Output the [x, y] coordinate of the center of the cell containing the given text.  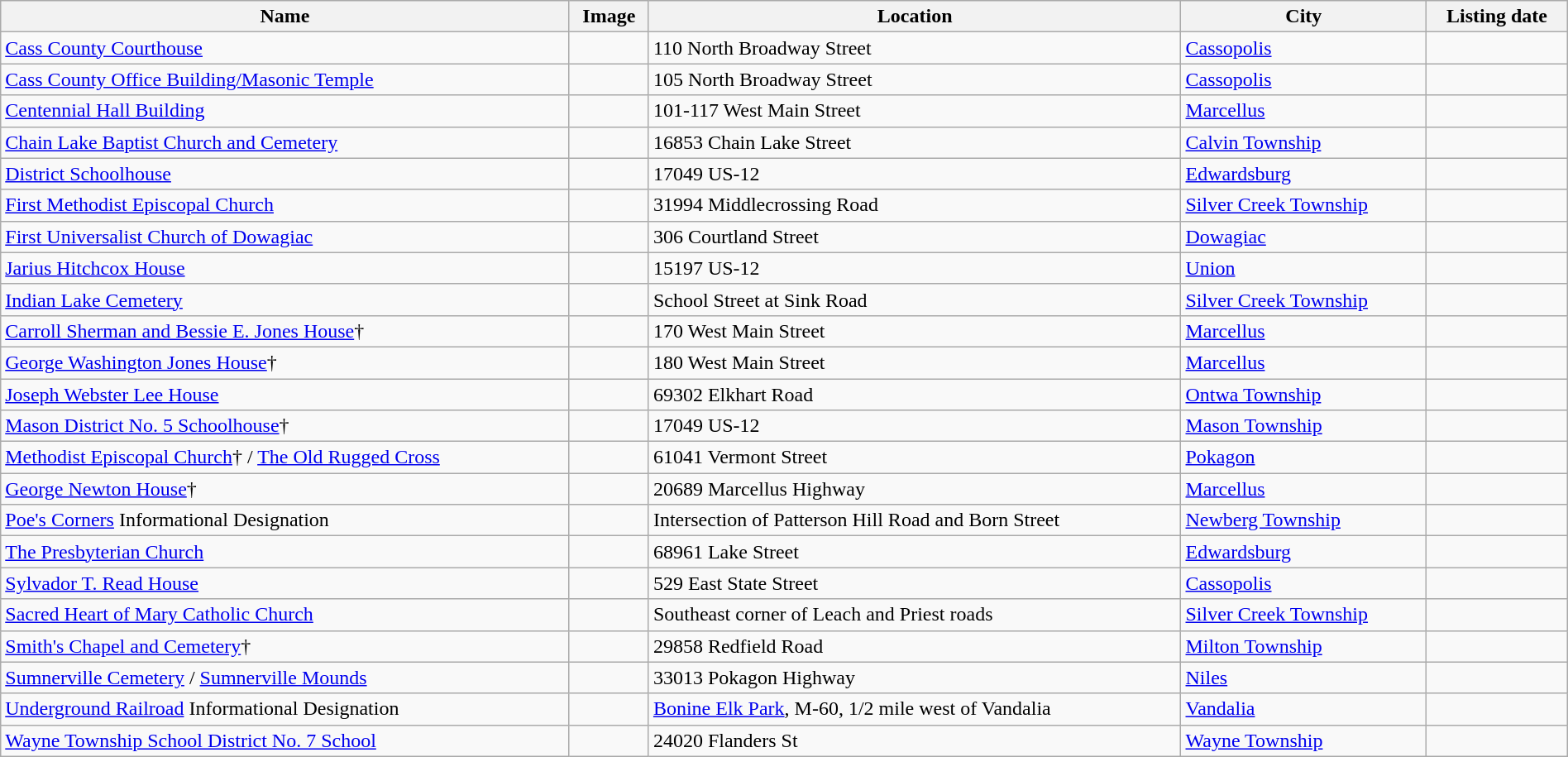
Listing date [1497, 17]
170 West Main Street [915, 331]
Niles [1303, 678]
Bonine Elk Park, M-60, 1/2 mile west of Vandalia [915, 709]
Newberg Township [1303, 520]
33013 Pokagon Highway [915, 678]
Methodist Episcopal Church† / The Old Rugged Cross [285, 458]
69302 Elkhart Road [915, 395]
Centennial Hall Building [285, 111]
Sylvador T. Read House [285, 583]
16853 Chain Lake Street [915, 142]
Sacred Heart of Mary Catholic Church [285, 615]
Pokagon [1303, 458]
68961 Lake Street [915, 552]
Sumnerville Cemetery / Sumnerville Mounds [285, 678]
Underground Railroad Informational Designation [285, 709]
180 West Main Street [915, 362]
61041 Vermont Street [915, 458]
Wayne Township School District No. 7 School [285, 740]
Wayne Township [1303, 740]
Cass County Courthouse [285, 48]
306 Courtland Street [915, 237]
Cass County Office Building/Masonic Temple [285, 79]
Ontwa Township [1303, 395]
20689 Marcellus Highway [915, 489]
105 North Broadway Street [915, 79]
Intersection of Patterson Hill Road and Born Street [915, 520]
The Presbyterian Church [285, 552]
City [1303, 17]
31994 Middlecrossing Road [915, 205]
29858 Redfield Road [915, 646]
Location [915, 17]
Vandalia [1303, 709]
Jarius Hitchcox House [285, 268]
First Universalist Church of Dowagiac [285, 237]
Smith's Chapel and Cemetery† [285, 646]
Indian Lake Cemetery [285, 299]
110 North Broadway Street [915, 48]
Image [609, 17]
Joseph Webster Lee House [285, 395]
Calvin Township [1303, 142]
Milton Township [1303, 646]
Mason Township [1303, 426]
Mason District No. 5 Schoolhouse† [285, 426]
Southeast corner of Leach and Priest roads [915, 615]
Dowagiac [1303, 237]
George Newton House† [285, 489]
24020 Flanders St [915, 740]
Name [285, 17]
Union [1303, 268]
School Street at Sink Road [915, 299]
101-117 West Main Street [915, 111]
529 East State Street [915, 583]
Carroll Sherman and Bessie E. Jones House† [285, 331]
District Schoolhouse [285, 174]
First Methodist Episcopal Church [285, 205]
15197 US-12 [915, 268]
Poe's Corners Informational Designation [285, 520]
Chain Lake Baptist Church and Cemetery [285, 142]
George Washington Jones House† [285, 362]
